Detect which cell encompasses the target text, then output its (x, y) center coordinate. 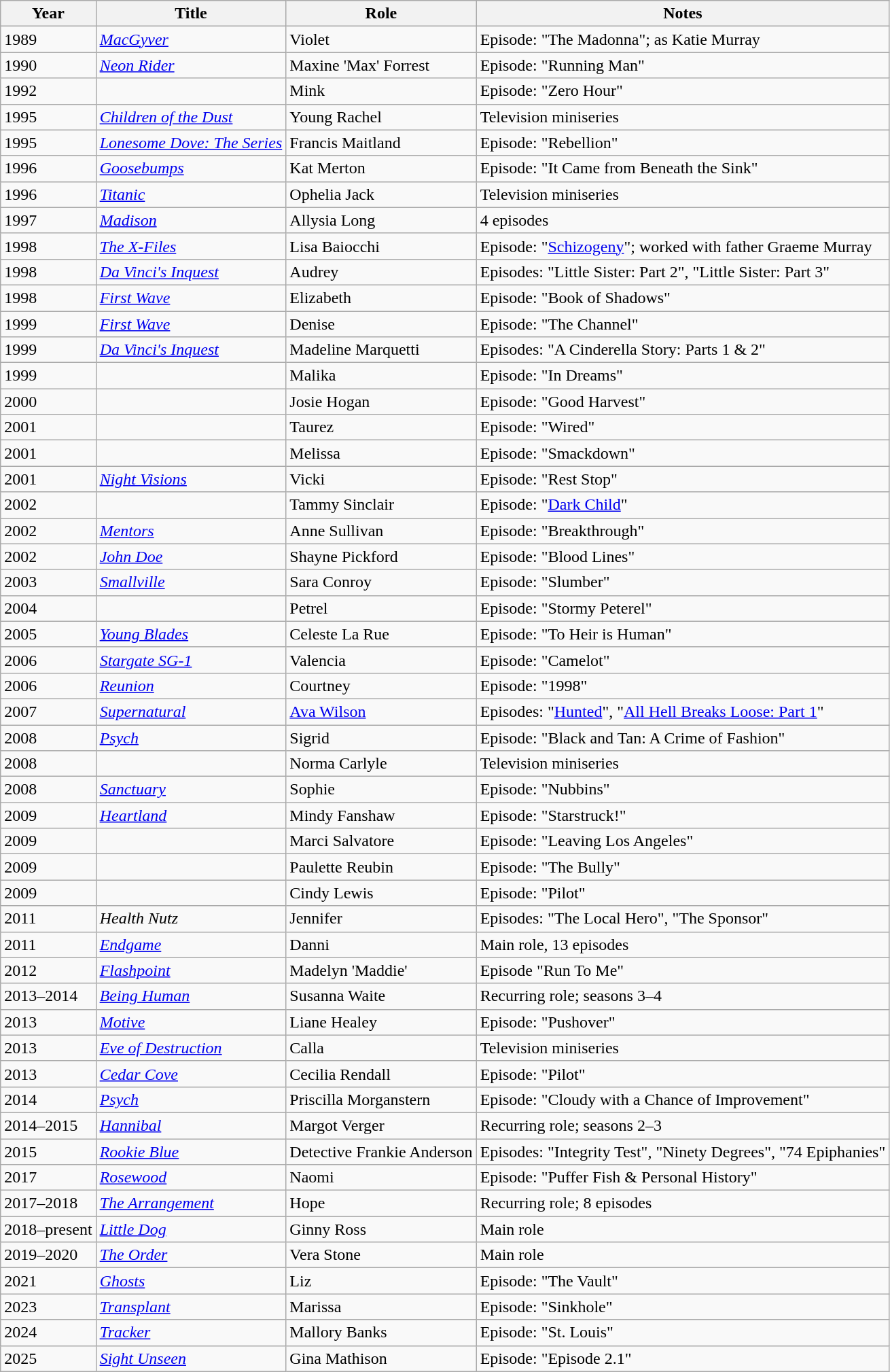
Denise (381, 324)
Episode: "To Heir is Human" (683, 634)
Episode: "Starstruck!" (683, 815)
2015 (48, 1152)
John Doe (191, 557)
Calla (381, 1048)
Episodes: "Hunted", "All Hell Breaks Loose: Part 1" (683, 711)
2024 (48, 1333)
Episode: "It Came from Beneath the Sink" (683, 169)
2007 (48, 711)
Malika (381, 376)
Jennifer (381, 919)
2017 (48, 1178)
Episode: "Stormy Peterel" (683, 608)
Young Blades (191, 634)
Naomi (381, 1178)
2018–present (48, 1229)
Endgame (191, 945)
Gina Mathison (381, 1358)
Titanic (191, 194)
Josie Hogan (381, 402)
Flashpoint (191, 970)
Ophelia Jack (381, 194)
Episode: "Episode 2.1" (683, 1358)
2017–2018 (48, 1203)
Mallory Banks (381, 1333)
Young Rachel (381, 117)
Celeste La Rue (381, 634)
Episode: "Cloudy with a Chance of Improvement" (683, 1100)
Episode: "Book of Shadows" (683, 298)
Mink (381, 91)
Cedar Cove (191, 1074)
Mindy Fanshaw (381, 815)
Kat Merton (381, 169)
Episode: "Nubbins" (683, 790)
Episodes: "The Local Hero", "The Sponsor" (683, 919)
Paulette Reubin (381, 867)
Recurring role; 8 episodes (683, 1203)
Episode: "Running Man" (683, 65)
The Order (191, 1255)
Stargate SG-1 (191, 660)
Transplant (191, 1307)
Lonesome Dove: The Series (191, 143)
Episode: "Black and Tan: A Crime of Fashion" (683, 737)
Shayne Pickford (381, 557)
Episode: "Good Harvest" (683, 402)
Ava Wilson (381, 711)
Episode: "Breakthrough" (683, 531)
Little Dog (191, 1229)
Maxine 'Max' Forrest (381, 65)
Episode: "Blood Lines" (683, 557)
Episode: "Rebellion" (683, 143)
2003 (48, 582)
Episode: "Rest Stop" (683, 479)
Children of the Dust (191, 117)
Episodes: "A Cinderella Story: Parts 1 & 2" (683, 350)
Sanctuary (191, 790)
2000 (48, 402)
Episode: "Schizogeny"; worked with father Graeme Murray (683, 246)
1989 (48, 39)
Notes (683, 14)
Ginny Ross (381, 1229)
Tammy Sinclair (381, 505)
Tracker (191, 1333)
Sigrid (381, 737)
Petrel (381, 608)
Goosebumps (191, 169)
Episode: "Leaving Los Angeles" (683, 841)
Melissa (381, 453)
Danni (381, 945)
Being Human (191, 996)
Episode: "Smackdown" (683, 453)
Episode "Run To Me" (683, 970)
Episodes: "Integrity Test", "Ninety Degrees", "74 Epiphanies" (683, 1152)
Elizabeth (381, 298)
Cindy Lewis (381, 893)
Smallville (191, 582)
Episode: "The Madonna"; as Katie Murray (683, 39)
Episodes: "Little Sister: Part 2", "Little Sister: Part 3" (683, 272)
Episode: "Zero Hour" (683, 91)
Taurez (381, 427)
Detective Frankie Anderson (381, 1152)
Sophie (381, 790)
2005 (48, 634)
Episode: "Puffer Fish & Personal History" (683, 1178)
Margot Verger (381, 1125)
2012 (48, 970)
Ghosts (191, 1281)
Marci Salvatore (381, 841)
Susanna Waite (381, 996)
Year (48, 14)
Episode: "Dark Child" (683, 505)
Lisa Baiocchi (381, 246)
2014 (48, 1100)
Supernatural (191, 711)
Heartland (191, 815)
Episode: "St. Louis" (683, 1333)
Rookie Blue (191, 1152)
Allysia Long (381, 220)
Priscilla Morganstern (381, 1100)
Episode: "Wired" (683, 427)
Title (191, 14)
Episode: "The Bully" (683, 867)
Role (381, 14)
Hannibal (191, 1125)
Sight Unseen (191, 1358)
Episode: "Sinkhole" (683, 1307)
Episode: "Camelot" (683, 660)
Episode: "In Dreams" (683, 376)
4 episodes (683, 220)
2023 (48, 1307)
Hope (381, 1203)
1997 (48, 220)
Eve of Destruction (191, 1048)
Main role, 13 episodes (683, 945)
1990 (48, 65)
Vera Stone (381, 1255)
2004 (48, 608)
Violet (381, 39)
Reunion (191, 686)
Francis Maitland (381, 143)
Liane Healey (381, 1022)
The X-Files (191, 246)
Audrey (381, 272)
Episode: "Pushover" (683, 1022)
Night Visions (191, 479)
Mentors (191, 531)
2013–2014 (48, 996)
MacGyver (191, 39)
1992 (48, 91)
Episode: "The Channel" (683, 324)
2021 (48, 1281)
Anne Sullivan (381, 531)
Liz (381, 1281)
Rosewood (191, 1178)
Neon Rider (191, 65)
Valencia (381, 660)
Health Nutz (191, 919)
Madison (191, 220)
Madeline Marquetti (381, 350)
2019–2020 (48, 1255)
Cecilia Rendall (381, 1074)
Motive (191, 1022)
Marissa (381, 1307)
Recurring role; seasons 2–3 (683, 1125)
Recurring role; seasons 3–4 (683, 996)
Courtney (381, 686)
Sara Conroy (381, 582)
Episode: "The Vault" (683, 1281)
The Arrangement (191, 1203)
Episode: "Slumber" (683, 582)
2025 (48, 1358)
Vicki (381, 479)
Norma Carlyle (381, 764)
Madelyn 'Maddie' (381, 970)
Episode: "1998" (683, 686)
2014–2015 (48, 1125)
